Scan for the cell matching the given text and deliver its [x, y] coordinate at center. 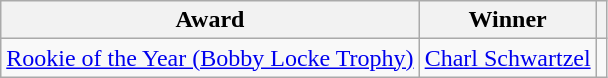
Charl Schwartzel [508, 58]
Award [210, 20]
Winner [508, 20]
Rookie of the Year (Bobby Locke Trophy) [210, 58]
